Extract the [x, y] coordinate from the center of the cell holding the provided text.  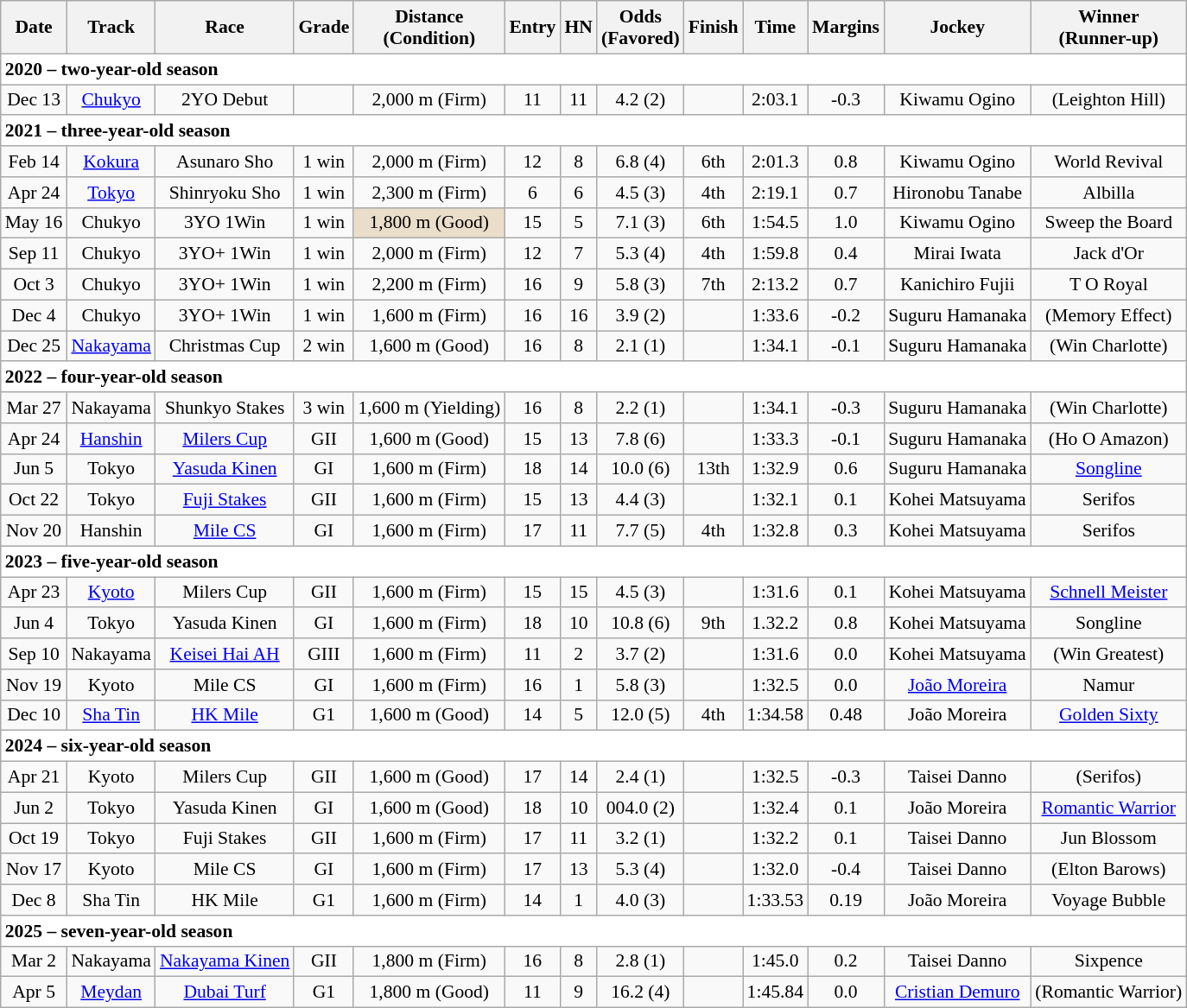
Sep 10 [35, 654]
7 [579, 254]
(Elton Barows) [1108, 870]
May 16 [35, 223]
Feb 14 [35, 162]
Sixpence [1108, 961]
2022 – four-year-old season [594, 377]
1:33.53 [776, 900]
Apr 21 [35, 777]
10.0 (6) [641, 469]
Cristian Demuro [957, 992]
Winner(Runner-up) [1108, 28]
2.4 (1) [641, 777]
Jockey [957, 28]
Nov 19 [35, 685]
2.2 (1) [641, 408]
(Serifos) [1108, 777]
-0.4 [846, 870]
1:32.4 [776, 808]
Nov 20 [35, 531]
Dec 10 [35, 715]
9th [714, 624]
1:45.84 [776, 992]
(Leighton Hill) [1108, 100]
Dec 13 [35, 100]
2 [579, 654]
3 win [323, 408]
4.2 (2) [641, 100]
Jun Blossom [1108, 839]
16.2 (4) [641, 992]
Kanichiro Fujii [957, 285]
Nov 17 [35, 870]
2020 – two-year-old season [594, 69]
Golden Sixty [1108, 715]
2025 – seven-year-old season [594, 931]
GIII [323, 654]
Apr 5 [35, 992]
2021 – three-year-old season [594, 131]
(Win Greatest) [1108, 654]
2.1 (1) [641, 346]
Asunaro Sho [225, 162]
Mirai Iwata [957, 254]
Entry [532, 28]
1:32.1 [776, 500]
Oct 22 [35, 500]
Namur [1108, 685]
2:13.2 [776, 285]
7.8 (6) [641, 439]
Jun 5 [35, 469]
Albilla [1108, 193]
Mar 27 [35, 408]
Finish [714, 28]
2:03.1 [776, 100]
1:32.8 [776, 531]
4.0 (3) [641, 900]
Voyage Bubble [1108, 900]
(Romantic Warrior) [1108, 992]
2024 – six-year-old season [594, 746]
1:34.58 [776, 715]
Grade [323, 28]
1:33.3 [776, 439]
-0.2 [846, 315]
2:19.1 [776, 193]
1:54.5 [776, 223]
T O Royal [1108, 285]
Dec 4 [35, 315]
0.4 [846, 254]
3.7 (2) [641, 654]
Dec 25 [35, 346]
Margins [846, 28]
7th [714, 285]
Track [111, 28]
Jun 2 [35, 808]
0.48 [846, 715]
Schnell Meister [1108, 593]
Nakayama Kinen [225, 961]
004.0 (2) [641, 808]
(Ho O Amazon) [1108, 439]
7.7 (5) [641, 531]
4.4 (3) [641, 500]
0.3 [846, 531]
1.0 [846, 223]
Sweep the Board [1108, 223]
13th [714, 469]
0.2 [846, 961]
1:32.9 [776, 469]
Oct 19 [35, 839]
1:33.6 [776, 315]
0.6 [846, 469]
12.0 (5) [641, 715]
Date [35, 28]
Hironobu Tanabe [957, 193]
Romantic Warrior [1108, 808]
Odds(Favored) [641, 28]
1:59.8 [776, 254]
1:32.2 [776, 839]
Christmas Cup [225, 346]
7.1 (3) [641, 223]
Apr 23 [35, 593]
Distance(Condition) [428, 28]
Jun 4 [35, 624]
10.8 (6) [641, 624]
1,600 m (Yielding) [428, 408]
Mar 2 [35, 961]
Oct 3 [35, 285]
Time [776, 28]
2:01.3 [776, 162]
Shinryoku Sho [225, 193]
Dubai Turf [225, 992]
Kokura [111, 162]
3YO 1Win [225, 223]
2,300 m (Firm) [428, 193]
2023 – five-year-old season [594, 561]
1,800 m (Firm) [428, 961]
Shunkyo Stakes [225, 408]
0.19 [846, 900]
Dec 8 [35, 900]
2.8 (1) [641, 961]
HN [579, 28]
3.2 (1) [641, 839]
Jack d'Or [1108, 254]
1:32.0 [776, 870]
Sep 11 [35, 254]
Meydan [111, 992]
1:45.0 [776, 961]
2YO Debut [225, 100]
2,200 m (Firm) [428, 285]
Keisei Hai AH [225, 654]
6.8 (4) [641, 162]
World Revival [1108, 162]
2 win [323, 346]
(Memory Effect) [1108, 315]
1.32.2 [776, 624]
3.9 (2) [641, 315]
Race [225, 28]
